Return [x, y] of the center of cell containing provided text 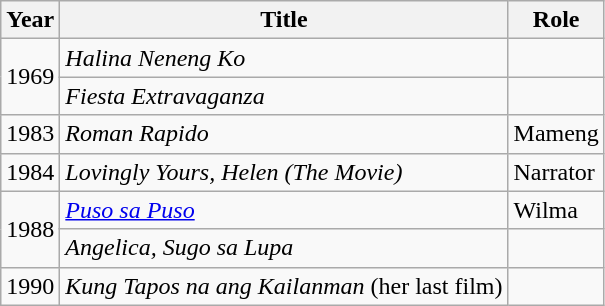
Lovingly Yours, Helen (The Movie) [284, 172]
Roman Rapido [284, 134]
1969 [30, 77]
Narrator [556, 172]
Puso sa Puso [284, 210]
Kung Tapos na ang Kailanman (her last film) [284, 286]
Halina Neneng Ko [284, 58]
1990 [30, 286]
1984 [30, 172]
1983 [30, 134]
Fiesta Extravaganza [284, 96]
Mameng [556, 134]
Title [284, 20]
Role [556, 20]
1988 [30, 229]
Wilma [556, 210]
Year [30, 20]
Angelica, Sugo sa Lupa [284, 248]
